Scan for the cell matching the given text and deliver its (X, Y) coordinate at center. 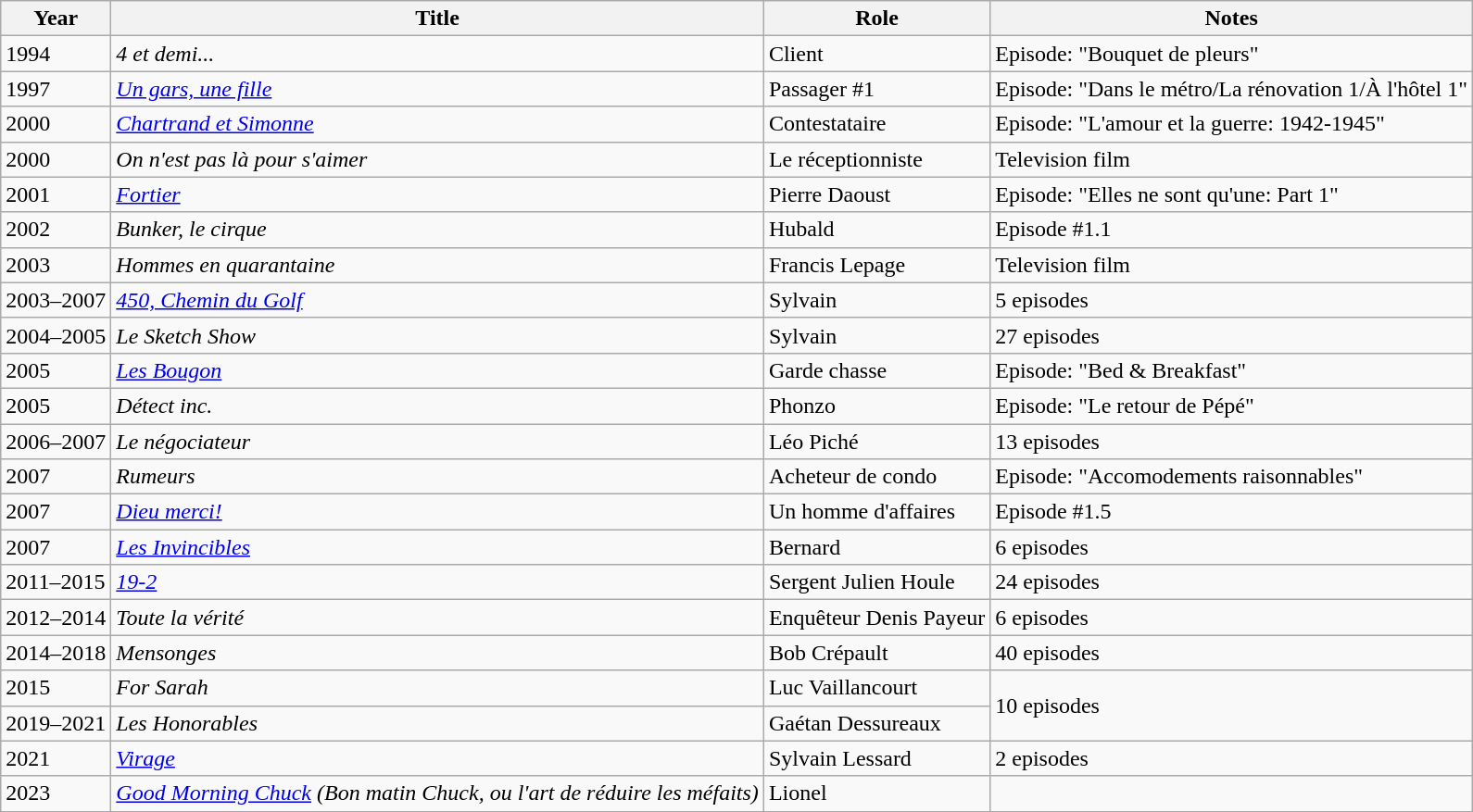
Episode #1.1 (1232, 230)
Hubald (876, 230)
Episode #1.5 (1232, 512)
For Sarah (437, 688)
1997 (56, 89)
Bunker, le cirque (437, 230)
Episode: "Accomodements raisonnables" (1232, 477)
Role (876, 19)
Un gars, une fille (437, 89)
Contestataire (876, 124)
Luc Vaillancourt (876, 688)
Chartrand et Simonne (437, 124)
450, Chemin du Golf (437, 300)
2021 (56, 758)
Acheteur de condo (876, 477)
2002 (56, 230)
4 et demi... (437, 54)
Phonzo (876, 406)
Fortier (437, 194)
2012–2014 (56, 618)
2006–2007 (56, 442)
Sergent Julien Houle (876, 582)
2014–2018 (56, 653)
1994 (56, 54)
Hommes en quarantaine (437, 265)
24 episodes (1232, 582)
2004–2005 (56, 335)
Mensonges (437, 653)
2015 (56, 688)
2 episodes (1232, 758)
Lionel (876, 793)
13 episodes (1232, 442)
Les Honorables (437, 723)
Le Sketch Show (437, 335)
2003 (56, 265)
2019–2021 (56, 723)
Client (876, 54)
Enquêteur Denis Payeur (876, 618)
Les Bougon (437, 370)
Bernard (876, 547)
2001 (56, 194)
19-2 (437, 582)
Virage (437, 758)
On n'est pas là pour s'aimer (437, 159)
Toute la vérité (437, 618)
Good Morning Chuck (Bon matin Chuck, ou l'art de réduire les méfaits) (437, 793)
Episode: "Le retour de Pépé" (1232, 406)
5 episodes (1232, 300)
Le négociateur (437, 442)
Episode: "L'amour et la guerre: 1942-1945" (1232, 124)
Les Invincibles (437, 547)
2003–2007 (56, 300)
Dieu merci! (437, 512)
Pierre Daoust (876, 194)
Un homme d'affaires (876, 512)
Notes (1232, 19)
Détect inc. (437, 406)
Year (56, 19)
Francis Lepage (876, 265)
Sylvain Lessard (876, 758)
10 episodes (1232, 706)
2023 (56, 793)
Episode: "Dans le métro/La rénovation 1/À l'hôtel 1" (1232, 89)
Gaétan Dessureaux (876, 723)
Episode: "Bouquet de pleurs" (1232, 54)
Title (437, 19)
Garde chasse (876, 370)
27 episodes (1232, 335)
Episode: "Elles ne sont qu'une: Part 1" (1232, 194)
Passager #1 (876, 89)
Bob Crépault (876, 653)
Léo Piché (876, 442)
Episode: "Bed & Breakfast" (1232, 370)
Le réceptionniste (876, 159)
Rumeurs (437, 477)
2011–2015 (56, 582)
40 episodes (1232, 653)
